For the text-containing cell, return its midpoint in [x, y] coordinate format. 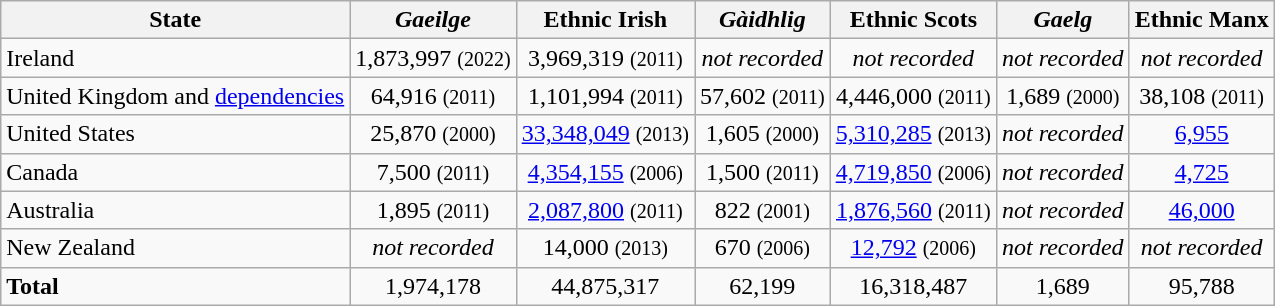
64,916 (2011) [433, 96]
95,788 [1202, 286]
Ethnic Irish [605, 20]
822 (2001) [762, 210]
1,689 (2000) [1064, 96]
5,310,285 (2013) [913, 134]
Ireland [176, 58]
Ethnic Manx [1202, 20]
1,605 (2000) [762, 134]
1,101,994 (2011) [605, 96]
Ethnic Scots [913, 20]
1,895 (2011) [433, 210]
4,354,155 (2006) [605, 172]
16,318,487 [913, 286]
Gaelg [1064, 20]
14,000 (2013) [605, 248]
Total [176, 286]
62,199 [762, 286]
4,725 [1202, 172]
United Kingdom and dependencies [176, 96]
33,348,049 (2013) [605, 134]
25,870 (2000) [433, 134]
State [176, 20]
Gaeilge [433, 20]
46,000 [1202, 210]
United States [176, 134]
670 (2006) [762, 248]
12,792 (2006) [913, 248]
New Zealand [176, 248]
7,500 (2011) [433, 172]
38,108 (2011) [1202, 96]
44,875,317 [605, 286]
Gàidhlig [762, 20]
1,689 [1064, 286]
1,873,997 (2022) [433, 58]
2,087,800 (2011) [605, 210]
1,974,178 [433, 286]
6,955 [1202, 134]
Canada [176, 172]
3,969,319 (2011) [605, 58]
4,719,850 (2006) [913, 172]
57,602 (2011) [762, 96]
1,500 (2011) [762, 172]
1,876,560 (2011) [913, 210]
4,446,000 (2011) [913, 96]
Australia [176, 210]
